Identify which cell holds the provided text, then report its [X, Y] central coordinate. 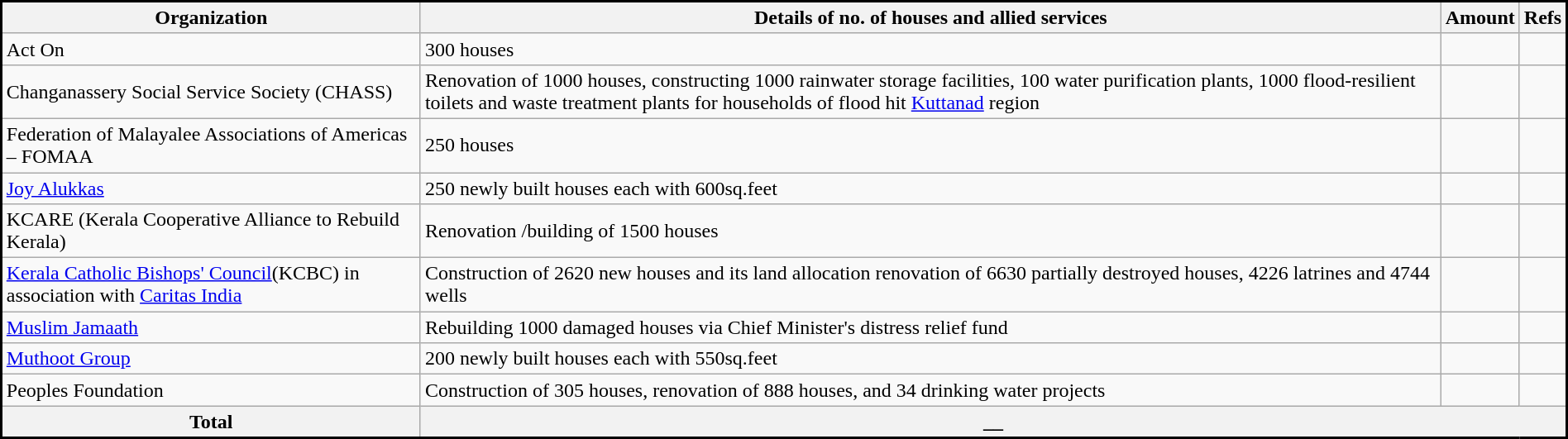
Organization [212, 18]
Joy Alukkas [212, 188]
Renovation /building of 1500 houses [930, 231]
Federation of Malayalee Associations of Americas – FOMAA [212, 146]
Peoples Foundation [212, 390]
Details of no. of houses and allied services [930, 18]
Act On [212, 49]
KCARE (Kerala Cooperative Alliance to Rebuild Kerala) [212, 231]
Refs [1543, 18]
__ [993, 422]
Changanassery Social Service Society (CHASS) [212, 91]
250 houses [930, 146]
250 newly built houses each with 600sq.feet [930, 188]
300 houses [930, 49]
Muslim Jamaath [212, 327]
Construction of 2620 new houses and its land allocation renovation of 6630 partially destroyed houses, 4226 latrines and 4744 wells [930, 284]
Amount [1480, 18]
Construction of 305 houses, renovation of 888 houses, and 34 drinking water projects [930, 390]
200 newly built houses each with 550sq.feet [930, 359]
Muthoot Group [212, 359]
Rebuilding 1000 damaged houses via Chief Minister's distress relief fund [930, 327]
Total [212, 422]
Kerala Catholic Bishops' Council(KCBC) in association with Caritas India [212, 284]
